Capture the cell that displays the provided text and extract its (x, y) central coordinate. 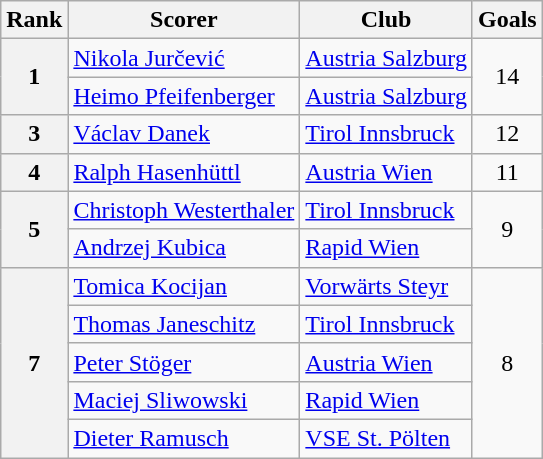
Club (386, 20)
11 (507, 172)
1 (34, 77)
Rank (34, 20)
Vorwärts Steyr (386, 286)
12 (507, 134)
Thomas Janeschitz (184, 324)
9 (507, 229)
Christoph Westerthaler (184, 210)
4 (34, 172)
Václav Danek (184, 134)
14 (507, 77)
Tomica Kocijan (184, 286)
Maciej Sliwowski (184, 400)
Peter Stöger (184, 362)
Andrzej Kubica (184, 248)
5 (34, 229)
VSE St. Pölten (386, 438)
7 (34, 362)
Scorer (184, 20)
3 (34, 134)
8 (507, 362)
Ralph Hasenhüttl (184, 172)
Goals (507, 20)
Heimo Pfeifenberger (184, 96)
Dieter Ramusch (184, 438)
Nikola Jurčević (184, 58)
